Find where the given text appears and provide that cell's center as [x, y] coordinate. 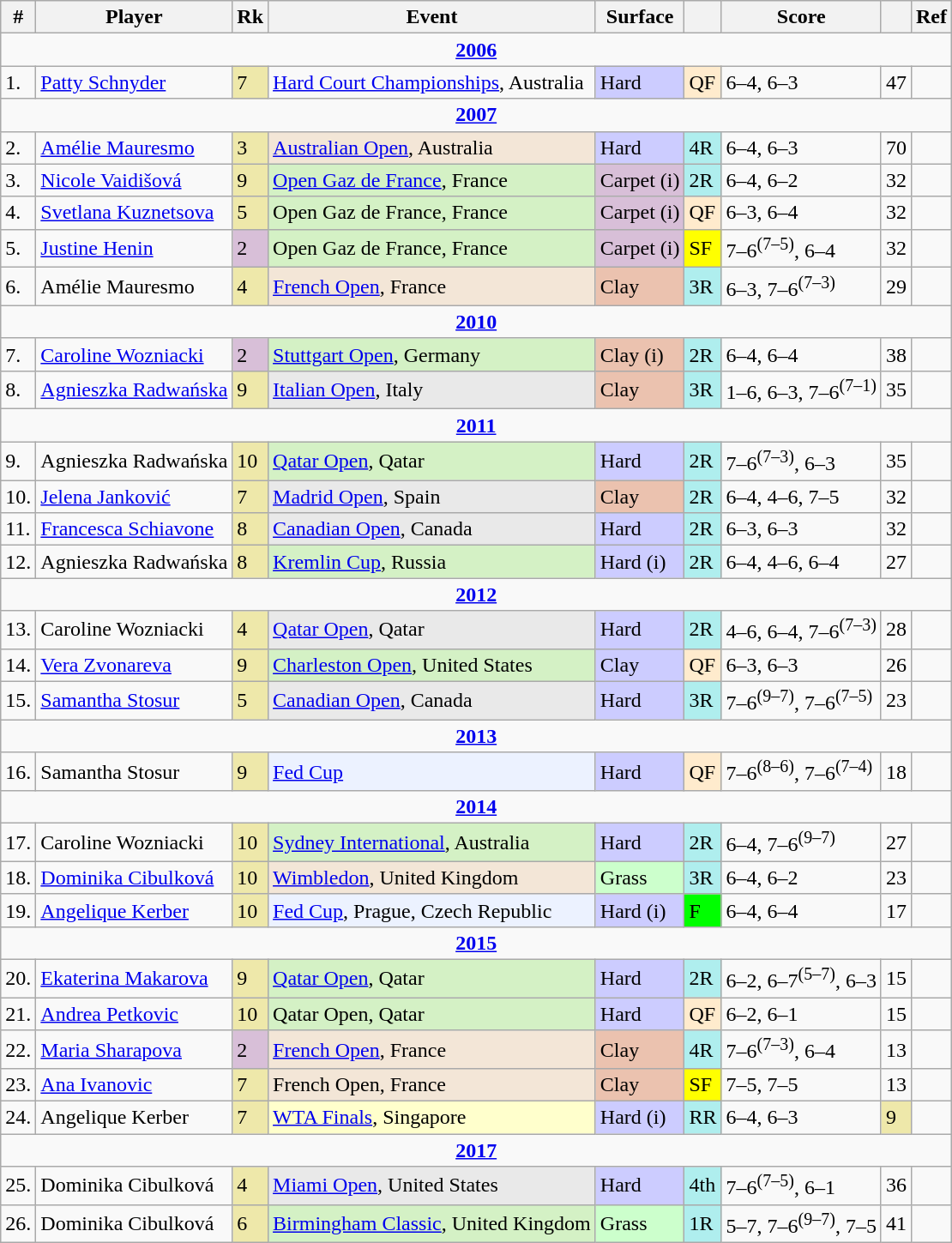
Rk [250, 17]
7–6(7–3), 6–3 [801, 462]
Fed Cup, Prague, Czech Republic [432, 910]
2015 [477, 943]
Justine Henin [134, 249]
Francesca Schiavone [134, 529]
6–3, 7–6(7–3) [801, 287]
Birmingham Classic, United Kingdom [432, 1223]
6 [250, 1223]
7–6(8–6), 7–6(7–4) [801, 772]
2006 [477, 50]
Andrea Petkovic [134, 1014]
5–7, 7–6(9–7), 7–5 [801, 1223]
Score [801, 17]
14. [19, 665]
7. [19, 354]
17. [19, 842]
6. [19, 287]
Svetlana Kuznetsova [134, 213]
41 [895, 1223]
Vera Zvonareva [134, 665]
6–2, 6–1 [801, 1014]
7–6(9–7), 7–6(7–5) [801, 700]
20. [19, 978]
Kremlin Cup, Russia [432, 562]
3. [19, 180]
24. [19, 1118]
2017 [477, 1150]
4–6, 6–4, 7–6(7–3) [801, 630]
7–5, 7–5 [801, 1085]
22. [19, 1050]
36 [895, 1186]
4. [19, 213]
10. [19, 497]
Nicole Vaidišová [134, 180]
6–4, 4–6, 7–5 [801, 497]
17 [895, 910]
16. [19, 772]
6–4, 7–6(9–7) [801, 842]
Stuttgart Open, Germany [432, 354]
Charleston Open, United States [432, 665]
2. [19, 148]
12. [19, 562]
2007 [477, 115]
7–6(7–5), 6–1 [801, 1186]
15. [19, 700]
29 [895, 287]
WTA Finals, Singapore [432, 1118]
11. [19, 529]
Italian Open, Italy [432, 389]
Patty Schnyder [134, 82]
13. [19, 630]
2011 [477, 425]
9. [19, 462]
1R [703, 1223]
6–3, 6–4 [801, 213]
23. [19, 1085]
F [703, 910]
Event [432, 17]
38 [895, 354]
6–2, 6–7(5–7), 6–3 [801, 978]
Clay (i) [640, 354]
4th [703, 1186]
1–6, 6–3, 7–6(7–1) [801, 389]
21. [19, 1014]
Maria Sharapova [134, 1050]
Surface [640, 17]
18. [19, 878]
70 [895, 148]
2014 [477, 807]
2010 [477, 322]
7–6(7–5), 6–4 [801, 249]
Ekaterina Makarova [134, 978]
5. [19, 249]
18 [895, 772]
26. [19, 1223]
2013 [477, 736]
1. [19, 82]
26 [895, 665]
6–4, 4–6, 6–4 [801, 562]
3 [250, 148]
Ana Ivanovic [134, 1085]
Wimbledon, United Kingdom [432, 878]
Ref [931, 17]
47 [895, 82]
25. [19, 1186]
# [19, 17]
Australian Open, Australia [432, 148]
Hard Court Championships, Australia [432, 82]
Madrid Open, Spain [432, 497]
Fed Cup [432, 772]
19. [19, 910]
28 [895, 630]
RR [703, 1118]
7–6(7–3), 6–4 [801, 1050]
Player [134, 17]
Jelena Janković [134, 497]
Miami Open, United States [432, 1186]
2012 [477, 594]
8. [19, 389]
Sydney International, Australia [432, 842]
